Return [x, y] of the center of cell containing provided text 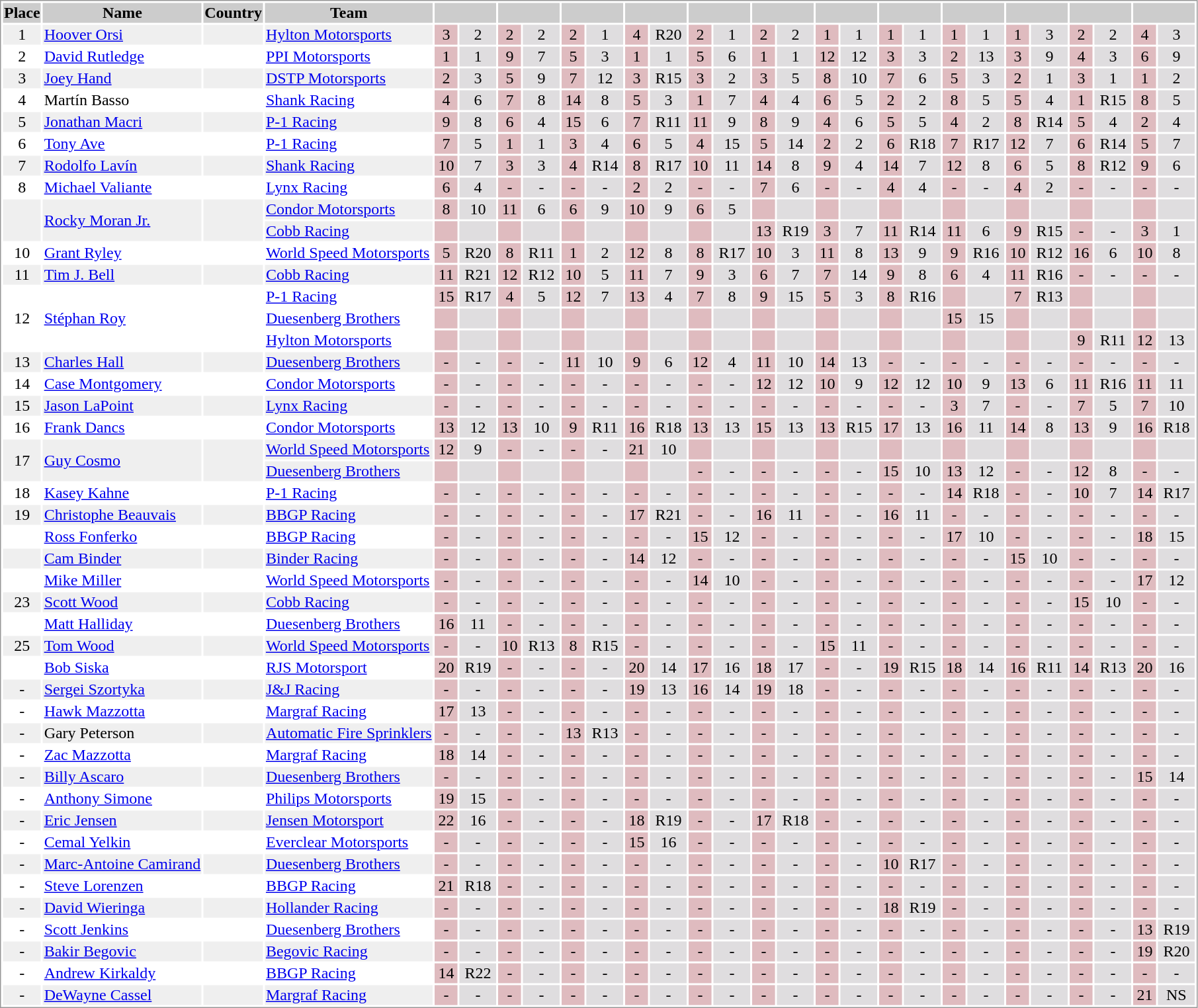
Sergei Szortyka [122, 690]
DSTP Motorsports [349, 79]
Bakir Begovic [122, 952]
RJS Motorsport [349, 667]
J&J Racing [349, 690]
Jonathan Macri [122, 122]
Eric Jensen [122, 821]
Anthony Simone [122, 798]
Andrew Kirkaldy [122, 973]
Jason LaPoint [122, 405]
Guy Cosmo [122, 460]
Automatic Fire Sprinklers [349, 734]
Charles Hall [122, 362]
22 [446, 821]
Everclear Motorsports [349, 842]
Gary Peterson [122, 734]
R22 [478, 973]
Tony Ave [122, 144]
David Wieringa [122, 908]
Begovic Racing [349, 952]
Bob Siska [122, 667]
Tim J. Bell [122, 274]
Scott Jenkins [122, 929]
Christophe Beauvais [122, 515]
Team [349, 13]
Hoover Orsi [122, 35]
David Rutledge [122, 56]
Martín Basso [122, 100]
Case Montgomery [122, 384]
Mike Miller [122, 580]
Marc-Antoine Camirand [122, 864]
Steve Lorenzen [122, 886]
Kasey Kahne [122, 493]
Ross Fonferko [122, 536]
Frank Dancs [122, 428]
Binder Racing [349, 559]
Place [22, 13]
Zac Mazzotta [122, 755]
23 [22, 603]
Philips Motorsports [349, 798]
PPI Motorsports [349, 56]
Hollander Racing [349, 908]
25 [22, 646]
Grant Ryley [122, 253]
Tom Wood [122, 646]
Hawk Mazzotta [122, 711]
Rodolfo Lavín [122, 166]
Cemal Yelkin [122, 842]
Jensen Motorsport [349, 821]
DeWayne Cassel [122, 995]
Name [122, 13]
Cam Binder [122, 559]
Michael Valiante [122, 187]
NS [1176, 995]
Scott Wood [122, 603]
Billy Ascaro [122, 777]
Stéphan Roy [122, 319]
Joey Hand [122, 79]
Country [234, 13]
Rocky Moran Jr. [122, 221]
Matt Halliday [122, 624]
